Provide the (X, Y) coordinate of the cell's center where the given text is located.  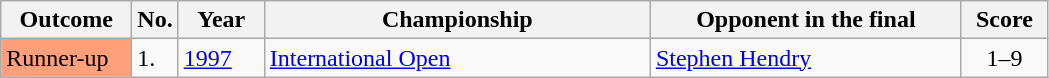
International Open (457, 58)
Championship (457, 20)
Runner-up (66, 58)
Score (1004, 20)
Year (221, 20)
1–9 (1004, 58)
1. (155, 58)
No. (155, 20)
Outcome (66, 20)
Stephen Hendry (806, 58)
1997 (221, 58)
Opponent in the final (806, 20)
